Pinpoint the cell where the given text exists, returning its [x, y] midpoint coordinate. 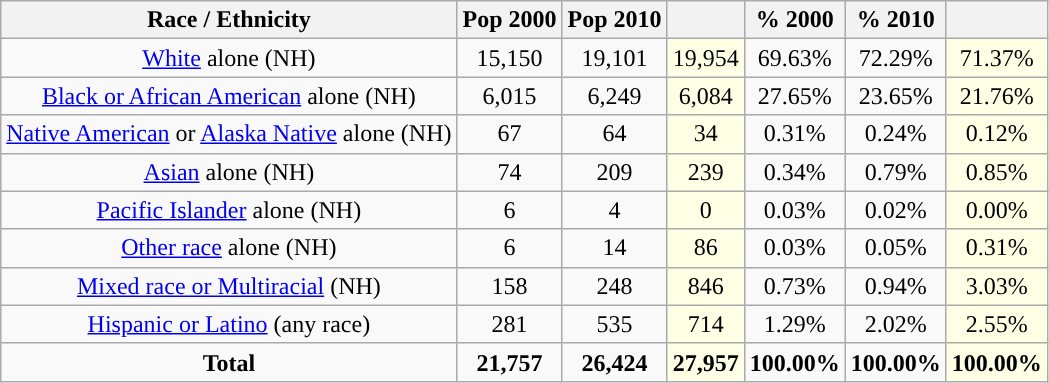
0 [706, 210]
2.02% [896, 324]
21.76% [996, 96]
0.24% [896, 134]
0.12% [996, 134]
72.29% [896, 58]
0.73% [794, 286]
248 [614, 286]
71.37% [996, 58]
34 [706, 134]
Pop 2010 [614, 20]
Asian alone (NH) [229, 172]
0.00% [996, 210]
% 2000 [794, 20]
Other race alone (NH) [229, 248]
Pop 2000 [510, 20]
Mixed race or Multiracial (NH) [229, 286]
0.05% [896, 248]
27.65% [794, 96]
Race / Ethnicity [229, 20]
0.34% [794, 172]
158 [510, 286]
14 [614, 248]
64 [614, 134]
2.55% [996, 324]
% 2010 [896, 20]
Native American or Alaska Native alone (NH) [229, 134]
Pacific Islander alone (NH) [229, 210]
281 [510, 324]
6,015 [510, 96]
Black or African American alone (NH) [229, 96]
Total [229, 362]
21,757 [510, 362]
0.79% [896, 172]
67 [510, 134]
15,150 [510, 58]
6,084 [706, 96]
1.29% [794, 324]
27,957 [706, 362]
74 [510, 172]
19,954 [706, 58]
69.63% [794, 58]
0.94% [896, 286]
6,249 [614, 96]
4 [614, 210]
239 [706, 172]
Hispanic or Latino (any race) [229, 324]
0.85% [996, 172]
26,424 [614, 362]
209 [614, 172]
23.65% [896, 96]
19,101 [614, 58]
714 [706, 324]
86 [706, 248]
846 [706, 286]
3.03% [996, 286]
0.02% [896, 210]
White alone (NH) [229, 58]
535 [614, 324]
